Locate the cell with the specified text and output its (X, Y) center coordinate. 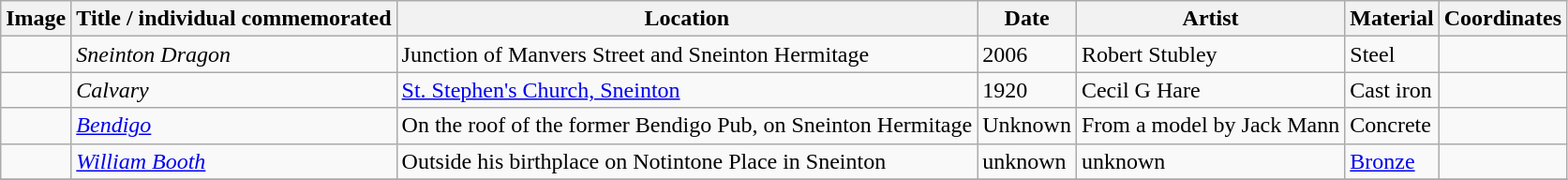
Junction of Manvers Street and Sneinton Hermitage (687, 54)
2006 (1027, 54)
Date (1027, 19)
Cecil G Hare (1210, 90)
Coordinates (1502, 19)
From a model by Jack Mann (1210, 126)
Bendigo (234, 126)
Steel (1392, 54)
On the roof of the former Bendigo Pub, on Sneinton Hermitage (687, 126)
William Booth (234, 161)
Cast iron (1392, 90)
Location (687, 19)
Artist (1210, 19)
St. Stephen's Church, Sneinton (687, 90)
Outside his birthplace on Notintone Place in Sneinton (687, 161)
Calvary (234, 90)
Material (1392, 19)
Unknown (1027, 126)
Sneinton Dragon (234, 54)
1920 (1027, 90)
Robert Stubley (1210, 54)
Title / individual commemorated (234, 19)
Concrete (1392, 126)
Image (36, 19)
Bronze (1392, 161)
